From the cell containing the given text, extract its center point as (X, Y) coordinate. 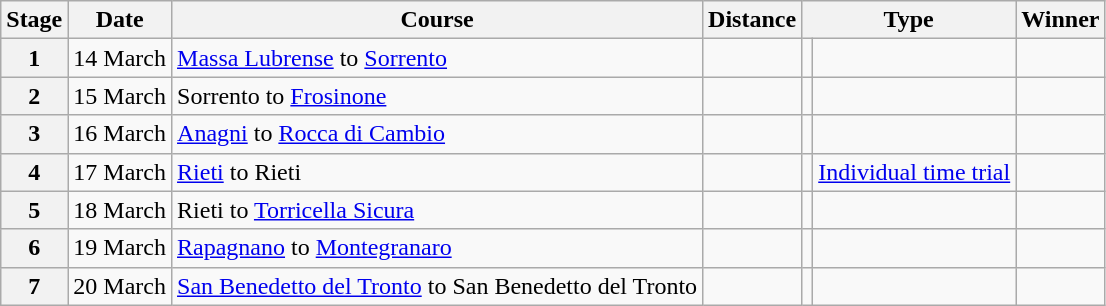
Winner (1060, 20)
7 (34, 286)
Type (909, 20)
20 March (120, 286)
1 (34, 58)
Sorrento to Frosinone (438, 96)
3 (34, 134)
Individual time trial (914, 172)
17 March (120, 172)
18 March (120, 210)
6 (34, 248)
Anagni to Rocca di Cambio (438, 134)
Distance (752, 20)
Date (120, 20)
Rieti to Rieti (438, 172)
19 March (120, 248)
14 March (120, 58)
Course (438, 20)
Stage (34, 20)
2 (34, 96)
Massa Lubrense to Sorrento (438, 58)
Rapagnano to Montegranaro (438, 248)
16 March (120, 134)
4 (34, 172)
5 (34, 210)
15 March (120, 96)
Rieti to Torricella Sicura (438, 210)
San Benedetto del Tronto to San Benedetto del Tronto (438, 286)
